From the cell containing the given text, extract its center point as (X, Y) coordinate. 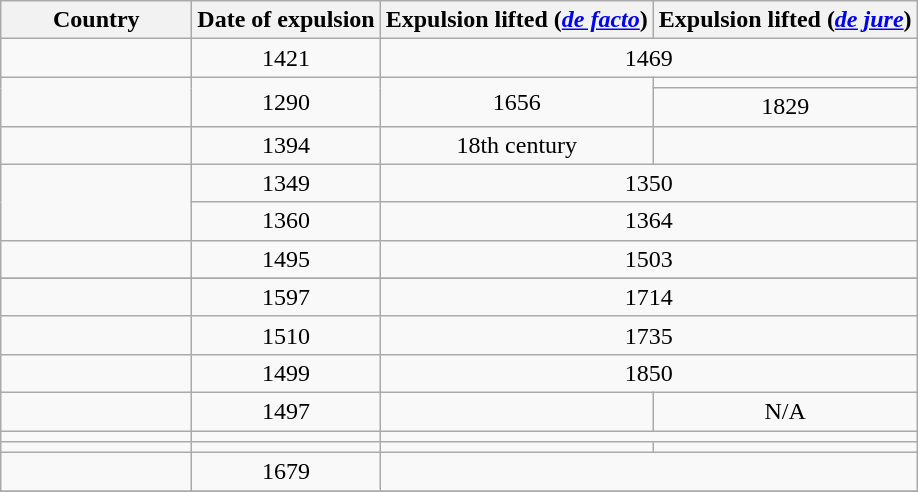
1679 (286, 472)
1349 (286, 183)
1495 (286, 259)
N/A (785, 411)
Expulsion lifted (de facto) (516, 20)
1735 (648, 335)
Expulsion lifted (de jure) (785, 20)
1394 (286, 145)
1503 (648, 259)
1656 (516, 102)
1350 (648, 183)
1597 (286, 297)
1499 (286, 373)
1360 (286, 221)
Country (96, 20)
1469 (648, 58)
1364 (648, 221)
1714 (648, 297)
1829 (785, 107)
1290 (286, 102)
1497 (286, 411)
Date of expulsion (286, 20)
1510 (286, 335)
1850 (648, 373)
18th century (516, 145)
1421 (286, 58)
